For the text-containing cell, return its midpoint in (X, Y) coordinate format. 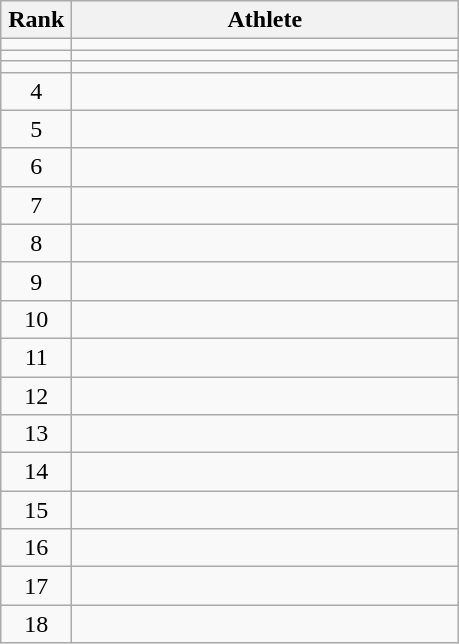
5 (36, 129)
4 (36, 91)
10 (36, 319)
7 (36, 205)
Rank (36, 20)
6 (36, 167)
14 (36, 472)
Athlete (265, 20)
12 (36, 395)
8 (36, 243)
16 (36, 548)
17 (36, 586)
9 (36, 281)
18 (36, 624)
13 (36, 434)
15 (36, 510)
11 (36, 357)
